For the text-containing cell, return its midpoint in [x, y] coordinate format. 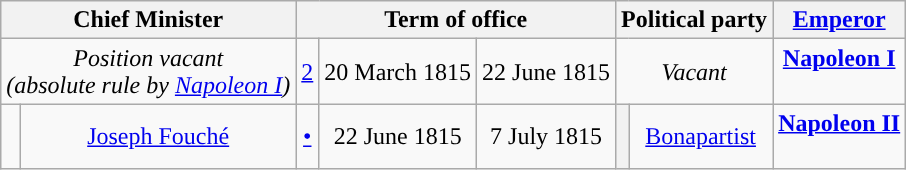
Bonapartist [701, 136]
Napoleon I [840, 72]
Chief Minister [148, 20]
7 July 1815 [546, 136]
Vacant [694, 72]
Joseph Fouché [158, 136]
• [308, 136]
Emperor [840, 20]
Position vacant(absolute rule by Napoleon I) [148, 72]
Term of office [456, 20]
2 [308, 72]
Political party [694, 20]
20 March 1815 [398, 72]
Napoleon II [840, 136]
